Find where the given text appears and provide that cell's center as (x, y) coordinate. 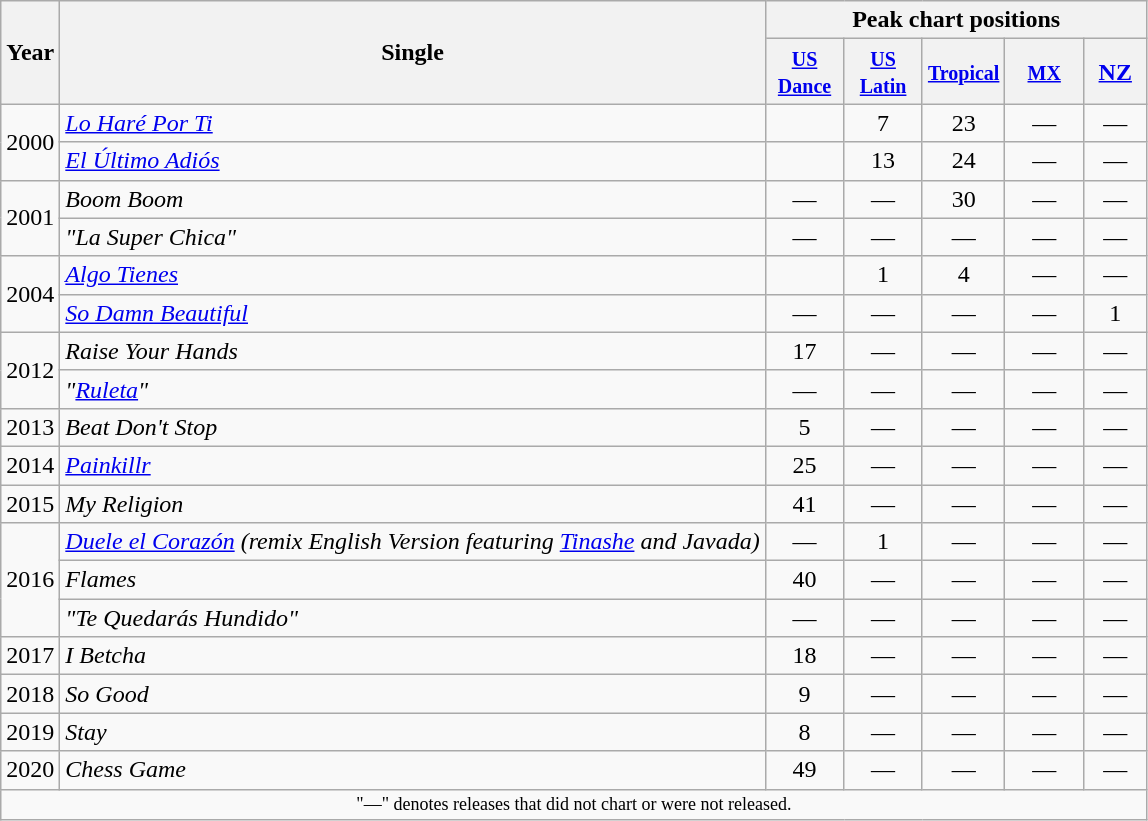
13 (884, 161)
24 (964, 161)
I Betcha (412, 656)
2012 (30, 370)
9 (804, 694)
49 (804, 770)
NZ (1115, 72)
Boom Boom (412, 199)
El Último Adiós (412, 161)
"La Super Chica" (412, 237)
2016 (30, 580)
Year (30, 52)
Painkillr (412, 465)
23 (964, 123)
30 (964, 199)
Algo Tienes (412, 275)
Tropical (964, 72)
2019 (30, 732)
US Latin (884, 72)
Beat Don't Stop (412, 427)
7 (884, 123)
Duele el Corazón (remix English Version featuring Tinashe and Javada) (412, 542)
25 (804, 465)
2001 (30, 218)
8 (804, 732)
40 (804, 580)
2014 (30, 465)
2015 (30, 503)
2020 (30, 770)
4 (964, 275)
2013 (30, 427)
"Te Quedarás Hundido" (412, 618)
So Good (412, 694)
"—" denotes releases that did not chart or were not released. (574, 804)
Peak chart positions (956, 20)
41 (804, 503)
US Dance (804, 72)
2000 (30, 142)
Raise Your Hands (412, 351)
18 (804, 656)
Flames (412, 580)
MX (1044, 72)
"Ruleta" (412, 389)
Chess Game (412, 770)
Lo Haré Por Ti (412, 123)
My Religion (412, 503)
2018 (30, 694)
5 (804, 427)
2017 (30, 656)
So Damn Beautiful (412, 313)
Single (412, 52)
2004 (30, 294)
Stay (412, 732)
17 (804, 351)
